Return the (x, y) coordinate for the center point of the cell that contains the specified text.  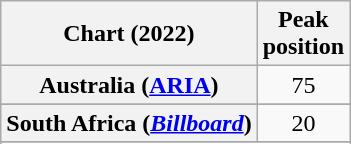
Australia (ARIA) (129, 85)
20 (303, 123)
South Africa (Billboard) (129, 123)
Peakposition (303, 34)
75 (303, 85)
Chart (2022) (129, 34)
